For the text-containing cell, return its midpoint in (X, Y) coordinate format. 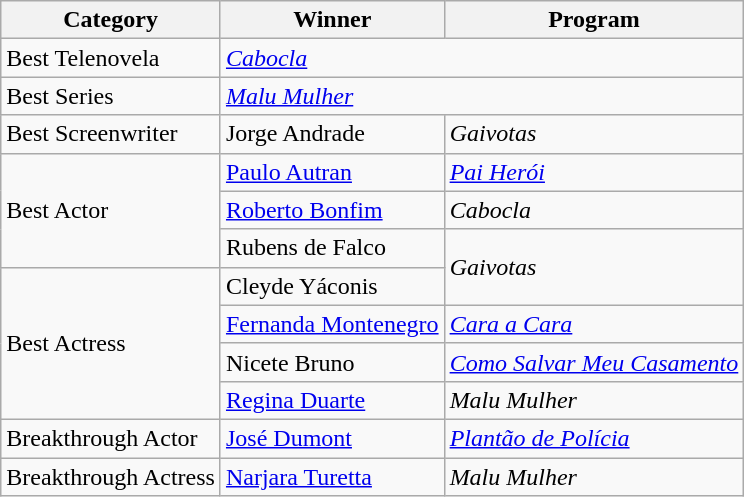
Narjara Turetta (332, 477)
Cleyde Yáconis (332, 286)
Program (594, 20)
Winner (332, 20)
Roberto Bonfim (332, 210)
Paulo Autran (332, 172)
José Dumont (332, 438)
Fernanda Montenegro (332, 324)
Best Screenwriter (111, 134)
Category (111, 20)
Best Actress (111, 343)
Best Series (111, 96)
Cara a Cara (594, 324)
Best Actor (111, 210)
Jorge Andrade (332, 134)
Rubens de Falco (332, 248)
Breakthrough Actor (111, 438)
Como Salvar Meu Casamento (594, 362)
Best Telenovela (111, 58)
Breakthrough Actress (111, 477)
Nicete Bruno (332, 362)
Regina Duarte (332, 400)
Pai Herói (594, 172)
Plantão de Polícia (594, 438)
